Search for the cell housing the specified text and yield its [x, y] center coordinate. 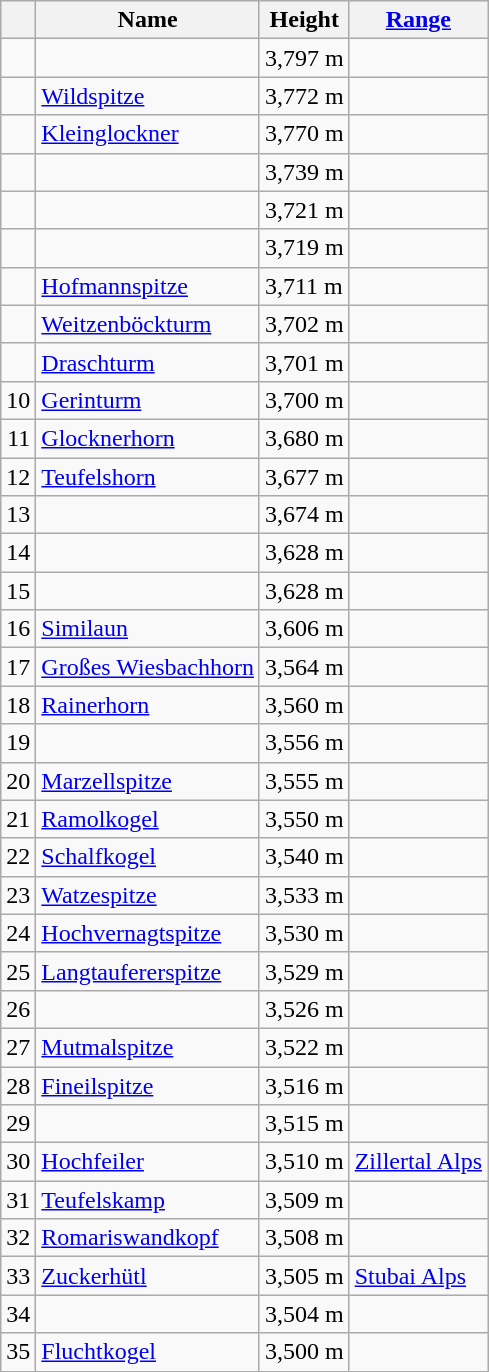
3,550 m [304, 819]
3,680 m [304, 438]
3,526 m [304, 1009]
11 [18, 438]
3,530 m [304, 933]
3,508 m [304, 1238]
Name [148, 20]
3,529 m [304, 971]
Fineilspitze [148, 1085]
Hochfeiler [148, 1162]
3,515 m [304, 1124]
3,606 m [304, 629]
28 [18, 1085]
35 [18, 1352]
Height [304, 20]
34 [18, 1314]
3,700 m [304, 400]
14 [18, 553]
Kleinglockner [148, 134]
Teufelshorn [148, 477]
Teufelskamp [148, 1200]
Hochvernagtspitze [148, 933]
3,500 m [304, 1352]
3,509 m [304, 1200]
3,522 m [304, 1047]
Zillertal Alps [418, 1162]
3,770 m [304, 134]
Ramolkogel [148, 819]
Fluchtkogel [148, 1352]
Gerinturm [148, 400]
32 [18, 1238]
16 [18, 629]
33 [18, 1276]
Marzellspitze [148, 781]
Romariswandkopf [148, 1238]
Zuckerhütl [148, 1276]
3,540 m [304, 857]
24 [18, 933]
Draschturm [148, 362]
17 [18, 667]
Langtaufererspitze [148, 971]
29 [18, 1124]
3,674 m [304, 515]
Range [418, 20]
3,677 m [304, 477]
3,504 m [304, 1314]
19 [18, 743]
26 [18, 1009]
3,560 m [304, 705]
Stubai Alps [418, 1276]
21 [18, 819]
3,719 m [304, 248]
3,711 m [304, 286]
12 [18, 477]
3,701 m [304, 362]
25 [18, 971]
15 [18, 591]
Glocknerhorn [148, 438]
20 [18, 781]
27 [18, 1047]
3,797 m [304, 58]
Weitzenböckturm [148, 324]
3,510 m [304, 1162]
3,564 m [304, 667]
Schalfkogel [148, 857]
3,516 m [304, 1085]
Hofmannspitze [148, 286]
22 [18, 857]
23 [18, 895]
3,533 m [304, 895]
Rainerhorn [148, 705]
3,555 m [304, 781]
3,702 m [304, 324]
3,505 m [304, 1276]
3,772 m [304, 96]
3,739 m [304, 172]
10 [18, 400]
13 [18, 515]
30 [18, 1162]
Mutmalspitze [148, 1047]
31 [18, 1200]
18 [18, 705]
Wildspitze [148, 96]
3,556 m [304, 743]
Großes Wiesbachhorn [148, 667]
Watzespitze [148, 895]
Similaun [148, 629]
3,721 m [304, 210]
